Return (x, y) of the center of cell containing provided text 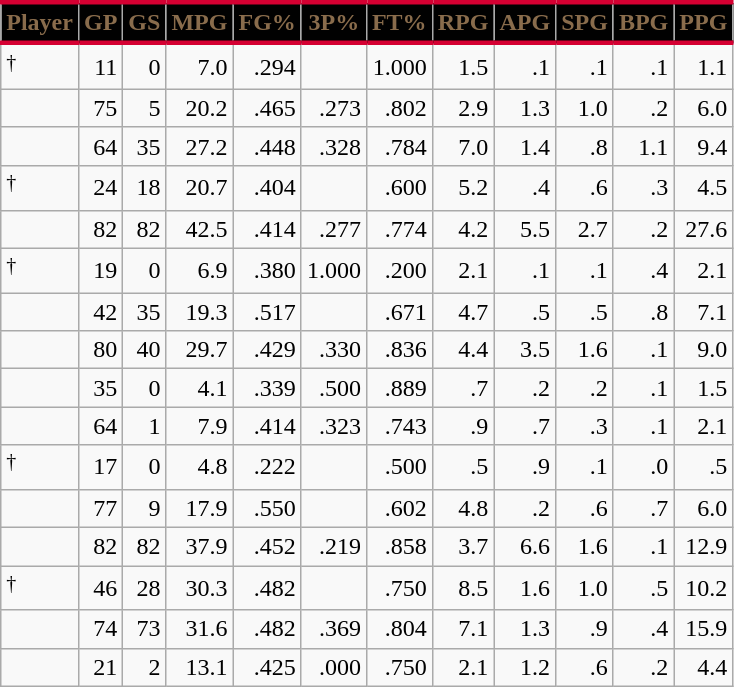
12.9 (704, 547)
.804 (399, 629)
28 (144, 588)
2.9 (463, 108)
3.7 (463, 547)
GP (100, 22)
11 (100, 66)
9.4 (704, 146)
19.3 (200, 312)
10.2 (704, 588)
4.7 (463, 312)
.277 (334, 229)
46 (100, 588)
GS (144, 22)
FG% (267, 22)
.328 (334, 146)
.200 (399, 270)
37.9 (200, 547)
19 (100, 270)
1.2 (525, 667)
.339 (267, 388)
.784 (399, 146)
42 (100, 312)
80 (100, 350)
42.5 (200, 229)
5 (144, 108)
30.3 (200, 588)
SPG (585, 22)
17 (100, 468)
.743 (399, 426)
.602 (399, 508)
.889 (399, 388)
BPG (643, 22)
4.2 (463, 229)
.802 (399, 108)
.671 (399, 312)
.425 (267, 667)
15.9 (704, 629)
40 (144, 350)
.429 (267, 350)
9.0 (704, 350)
.380 (267, 270)
5.5 (525, 229)
1 (144, 426)
20.2 (200, 108)
MPG (200, 22)
RPG (463, 22)
18 (144, 188)
.600 (399, 188)
.858 (399, 547)
1.4 (525, 146)
27.2 (200, 146)
74 (100, 629)
6.9 (200, 270)
77 (100, 508)
.273 (334, 108)
.294 (267, 66)
.369 (334, 629)
5.2 (463, 188)
.550 (267, 508)
75 (100, 108)
.517 (267, 312)
24 (100, 188)
Player (40, 22)
7.9 (200, 426)
PPG (704, 22)
73 (144, 629)
20.7 (200, 188)
8.5 (463, 588)
.000 (334, 667)
4.1 (200, 388)
.774 (399, 229)
.465 (267, 108)
3.5 (525, 350)
.448 (267, 146)
APG (525, 22)
4.5 (704, 188)
3P% (334, 22)
31.6 (200, 629)
2 (144, 667)
29.7 (200, 350)
.222 (267, 468)
.219 (334, 547)
21 (100, 667)
9 (144, 508)
.836 (399, 350)
.0 (643, 468)
2.7 (585, 229)
FT% (399, 22)
27.6 (704, 229)
6.6 (525, 547)
13.1 (200, 667)
17.9 (200, 508)
.404 (267, 188)
.323 (334, 426)
.452 (267, 547)
.330 (334, 350)
